Pinpoint the cell where the given text exists, returning its (x, y) midpoint coordinate. 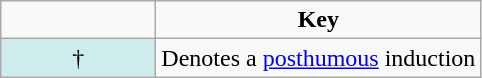
† (78, 58)
Denotes a posthumous induction (318, 58)
Key (318, 20)
